For the text-containing cell, return its midpoint in (x, y) coordinate format. 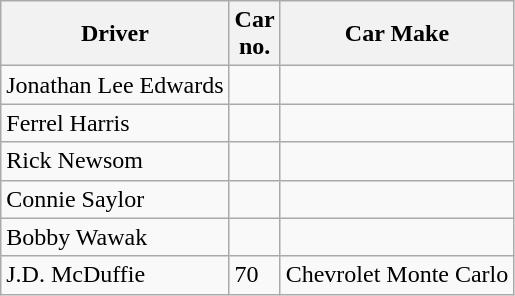
Jonathan Lee Edwards (115, 85)
Ferrel Harris (115, 123)
Carno. (254, 34)
Chevrolet Monte Carlo (397, 275)
J.D. McDuffie (115, 275)
Connie Saylor (115, 199)
Bobby Wawak (115, 237)
Rick Newsom (115, 161)
Car Make (397, 34)
70 (254, 275)
Driver (115, 34)
